Determine the [X, Y] coordinate at the center of the cell enclosing the given text.  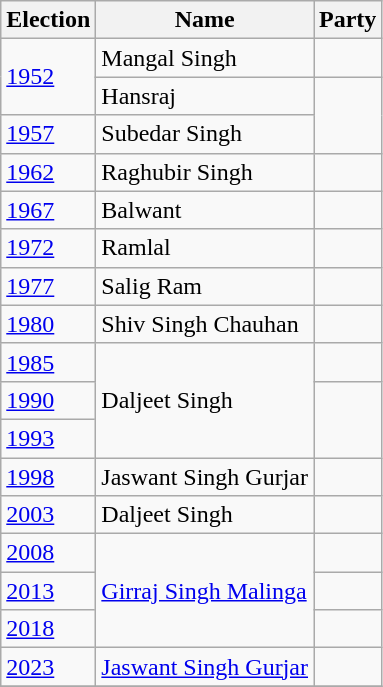
Ramlal [205, 248]
Party [348, 20]
Subedar Singh [205, 134]
Mangal Singh [205, 58]
1980 [48, 324]
1972 [48, 248]
Raghubir Singh [205, 172]
Name [205, 20]
2023 [48, 667]
1985 [48, 362]
Salig Ram [205, 286]
2013 [48, 591]
2018 [48, 629]
Shiv Singh Chauhan [205, 324]
1967 [48, 210]
Balwant [205, 210]
Hansraj [205, 96]
Girraj Singh Malinga [205, 591]
1952 [48, 77]
1998 [48, 477]
1990 [48, 400]
2008 [48, 553]
1977 [48, 286]
2003 [48, 515]
Election [48, 20]
1957 [48, 134]
1962 [48, 172]
1993 [48, 438]
